Find where the given text appears and provide that cell's center as (x, y) coordinate. 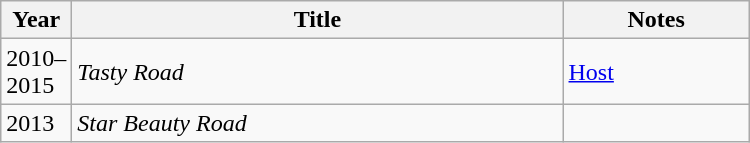
Star Beauty Road (318, 123)
Year (36, 20)
2013 (36, 123)
Tasty Road (318, 72)
Notes (656, 20)
Host (656, 72)
2010–2015 (36, 72)
Title (318, 20)
